Capture the cell that displays the provided text and extract its (x, y) central coordinate. 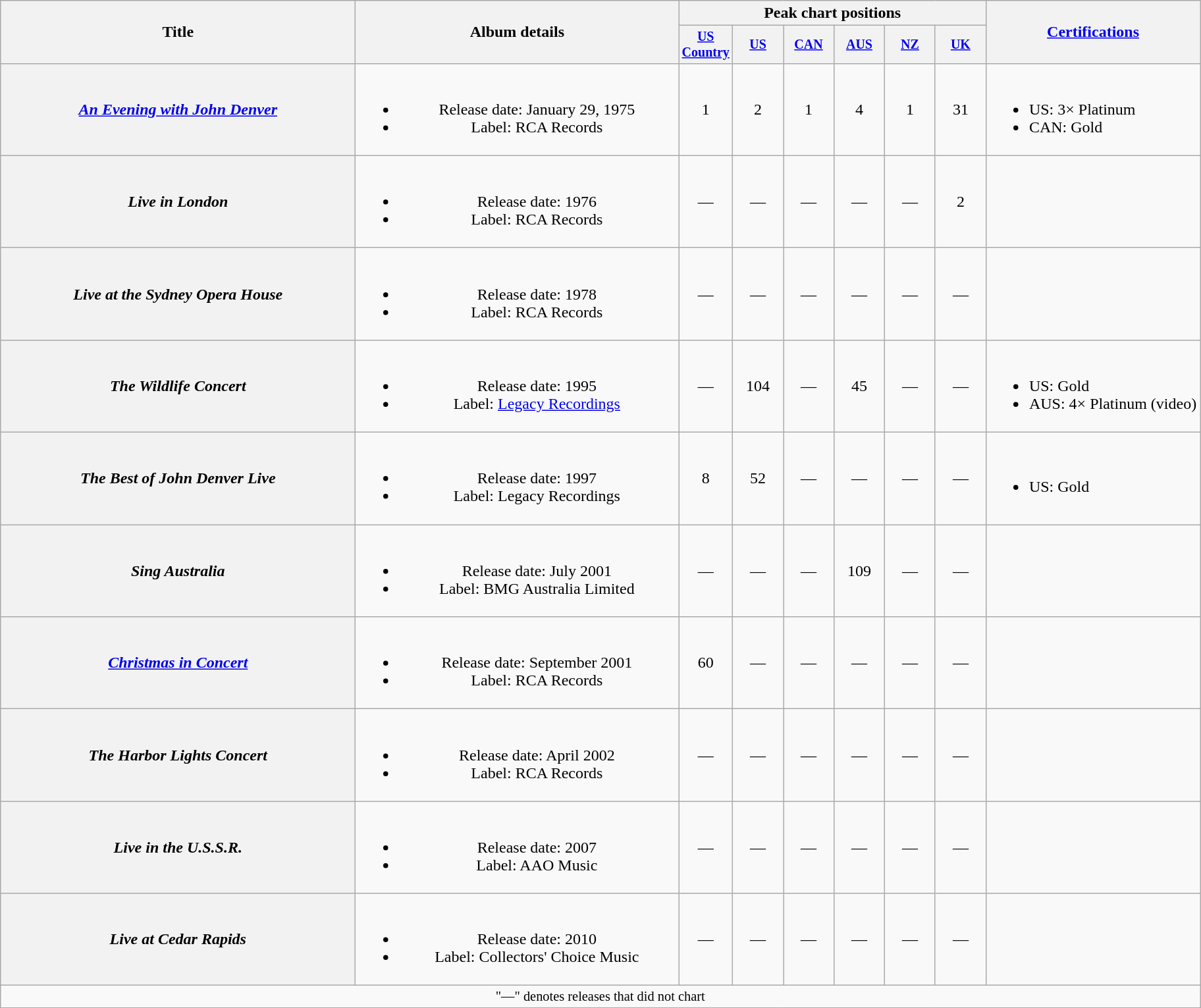
Live in London (178, 201)
4 (859, 109)
Peak chart positions (832, 13)
AUS (859, 45)
The Wildlife Concert (178, 386)
US: 3× PlatinumCAN: Gold (1093, 109)
The Best of John Denver Live (178, 479)
Live at the Sydney Opera House (178, 294)
Album details (518, 32)
US: GoldAUS: 4× Platinum (video) (1093, 386)
Release date: 2007Label: AAO Music (518, 847)
Release date: January 29, 1975Label: RCA Records (518, 109)
"—" denotes releases that did not chart (600, 997)
The Harbor Lights Concert (178, 755)
An Evening with John Denver (178, 109)
109 (859, 571)
Release date: April 2002Label: RCA Records (518, 755)
UK (960, 45)
US: Gold (1093, 479)
Release date: September 2001Label: RCA Records (518, 663)
31 (960, 109)
60 (706, 663)
CAN (809, 45)
8 (706, 479)
Release date: 1997Label: Legacy Recordings (518, 479)
Release date: July 2001Label: BMG Australia Limited (518, 571)
Christmas in Concert (178, 663)
Release date: 1978Label: RCA Records (518, 294)
Release date: 1976Label: RCA Records (518, 201)
52 (759, 479)
Certifications (1093, 32)
Live in the U.S.S.R. (178, 847)
Title (178, 32)
104 (759, 386)
45 (859, 386)
Sing Australia (178, 571)
NZ (910, 45)
US Country (706, 45)
Release date: 1995Label: Legacy Recordings (518, 386)
Release date: 2010Label: Collectors' Choice Music (518, 940)
Live at Cedar Rapids (178, 940)
US (759, 45)
